Pinpoint the cell where the given text exists, returning its (X, Y) midpoint coordinate. 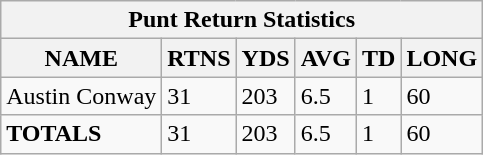
NAME (82, 58)
LONG (442, 58)
TD (378, 58)
Austin Conway (82, 96)
Punt Return Statistics (242, 20)
RTNS (199, 58)
AVG (326, 58)
YDS (266, 58)
TOTALS (82, 134)
